Output the [x, y] coordinate of the center of the cell containing the given text.  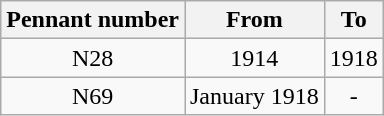
1918 [354, 58]
1914 [254, 58]
N69 [93, 96]
Pennant number [93, 20]
From [254, 20]
N28 [93, 58]
January 1918 [254, 96]
To [354, 20]
- [354, 96]
